For the text-containing cell, return its midpoint in [x, y] coordinate format. 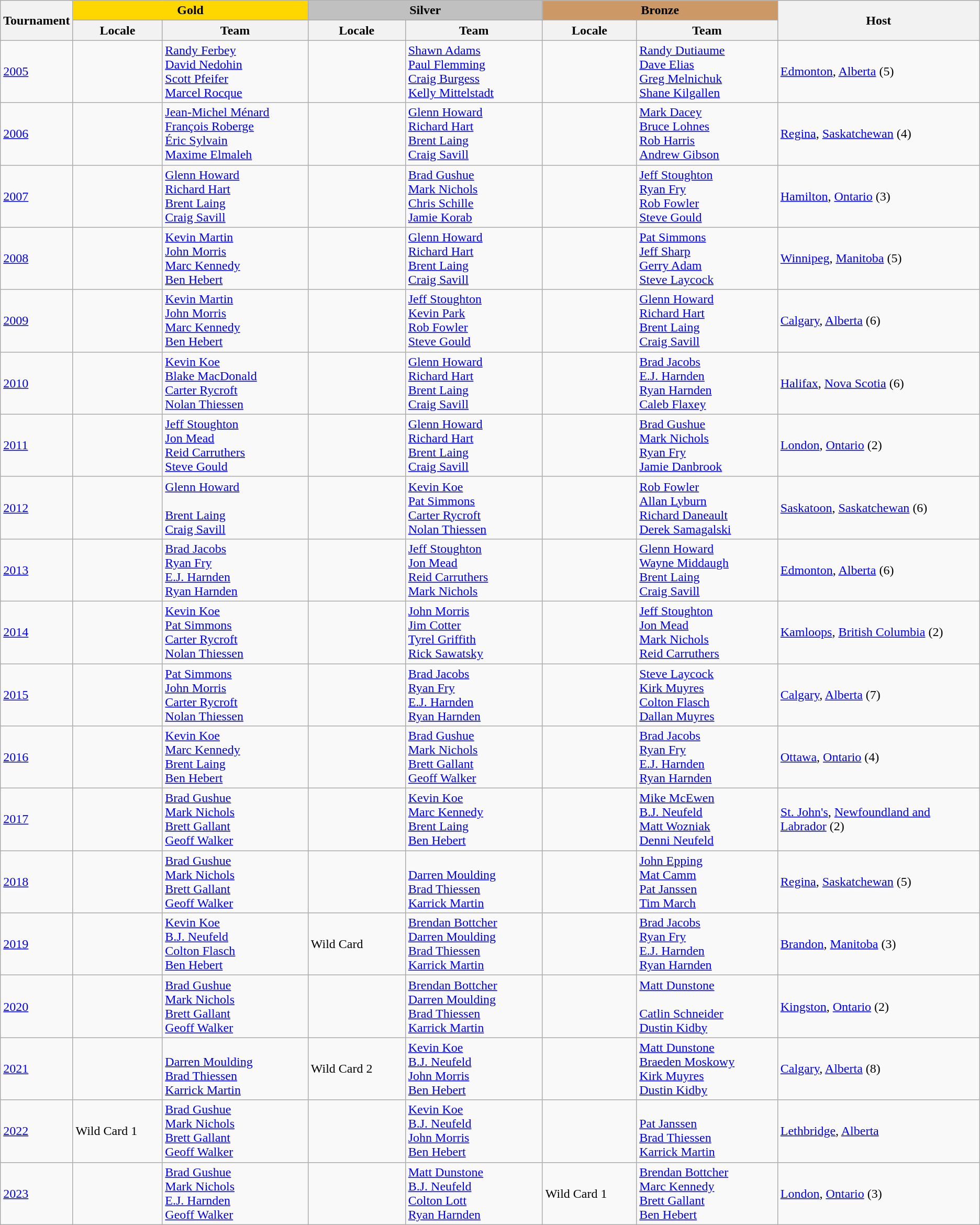
Regina, Saskatchewan (5) [878, 882]
Brad Gushue Mark Nichols Chris Schille Jamie Korab [474, 196]
2018 [37, 882]
John Epping Mat Camm Pat Janssen Tim March [707, 882]
Hamilton, Ontario (3) [878, 196]
Kingston, Ontario (2) [878, 1006]
Jeff Stoughton Ryan Fry Rob Fowler Steve Gould [707, 196]
2021 [37, 1069]
2010 [37, 383]
London, Ontario (2) [878, 445]
Pat Janssen Brad Thiessen Karrick Martin [707, 1131]
Silver [425, 10]
Host [878, 20]
2012 [37, 508]
Brendan Bottcher Marc Kennedy Brett Gallant Ben Hebert [707, 1194]
Calgary, Alberta (6) [878, 320]
Brad Gushue Mark Nichols Ryan Fry Jamie Danbrook [707, 445]
Matt Dunstone Braeden Moskowy Kirk Muyres Dustin Kidby [707, 1069]
2015 [37, 695]
Pat Simmons John Morris Carter RycroftNolan Thiessen [235, 695]
Ottawa, Ontario (4) [878, 757]
Wild Card [357, 944]
Jeff Stoughton Kevin Park Rob Fowler Steve Gould [474, 320]
Brad Gushue Mark Nichols E.J. Harnden Geoff Walker [235, 1194]
2007 [37, 196]
Edmonton, Alberta (5) [878, 71]
Mark Dacey Bruce Lohnes Rob Harris Andrew Gibson [707, 134]
2017 [37, 820]
Kevin Koe Blake MacDonald Carter Rycroft Nolan Thiessen [235, 383]
2005 [37, 71]
Edmonton, Alberta (6) [878, 570]
2014 [37, 632]
Steve Laycock Kirk Muyres Colton Flasch Dallan Muyres [707, 695]
Kevin Koe B.J. Neufeld Colton Flasch Ben Hebert [235, 944]
2013 [37, 570]
Calgary, Alberta (8) [878, 1069]
John Morris Jim Cotter Tyrel Griffith Rick Sawatsky [474, 632]
Tournament [37, 20]
2019 [37, 944]
2011 [37, 445]
Halifax, Nova Scotia (6) [878, 383]
Jeff Stoughton Jon Mead Mark Nichols Reid Carruthers [707, 632]
Jeff Stoughton Jon Mead Reid Carruthers Mark Nichols [474, 570]
Jeff Stoughton Jon Mead Reid Carruthers Steve Gould [235, 445]
Brandon, Manitoba (3) [878, 944]
2016 [37, 757]
Rob Fowler Allan Lyburn Richard Daneault Derek Samagalski [707, 508]
Mike McEwen B.J. Neufeld Matt Wozniak Denni Neufeld [707, 820]
London, Ontario (3) [878, 1194]
2023 [37, 1194]
Lethbridge, Alberta [878, 1131]
2020 [37, 1006]
Randy Ferbey David Nedohin Scott Pfeifer Marcel Rocque [235, 71]
Gold [191, 10]
Pat Simmons Jeff Sharp Gerry Adam Steve Laycock [707, 259]
Kamloops, British Columbia (2) [878, 632]
2009 [37, 320]
St. John's, Newfoundland and Labrador (2) [878, 820]
Calgary, Alberta (7) [878, 695]
Randy Dutiaume Dave Elias Greg Melnichuk Shane Kilgallen [707, 71]
Glenn Howard Wayne Middaugh Brent Laing Craig Savill [707, 570]
Brad Jacobs E.J. Harnden Ryan Harnden Caleb Flaxey [707, 383]
Wild Card 2 [357, 1069]
Shawn Adams Paul Flemming Craig Burgess Kelly Mittelstadt [474, 71]
Matt Dunstone Catlin Schneider Dustin Kidby [707, 1006]
Regina, Saskatchewan (4) [878, 134]
Glenn Howard Brent Laing Craig Savill [235, 508]
Bronze [660, 10]
Winnipeg, Manitoba (5) [878, 259]
Jean-Michel Ménard François Roberge Éric Sylvain Maxime Elmaleh [235, 134]
Matt Dunstone B.J. Neufeld Colton Lott Ryan Harnden [474, 1194]
2008 [37, 259]
2006 [37, 134]
2022 [37, 1131]
Saskatoon, Saskatchewan (6) [878, 508]
